Identify which cell holds the provided text, then report its [X, Y] central coordinate. 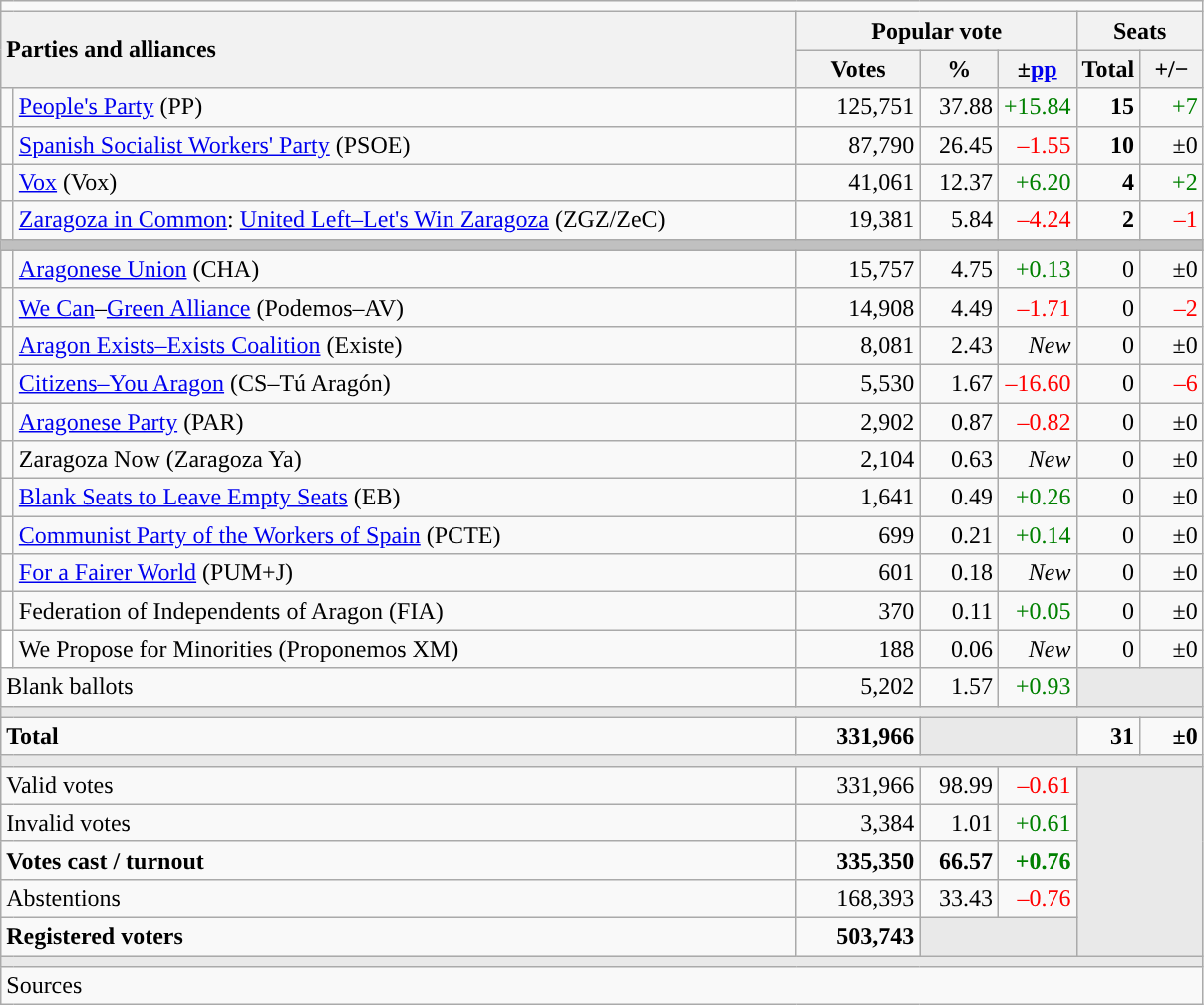
4 [1108, 182]
5.84 [959, 220]
15,757 [858, 269]
Abstentions [399, 898]
Seats [1140, 31]
We Propose for Minorities (Proponemos XM) [405, 649]
0.11 [959, 611]
1.67 [959, 383]
188 [858, 649]
37.88 [959, 107]
+6.20 [1037, 182]
5,202 [858, 687]
Aragon Exists–Exists Coalition (Existe) [405, 345]
People's Party (PP) [405, 107]
0.63 [959, 460]
12.37 [959, 182]
87,790 [858, 145]
Federation of Independents of Aragon (FIA) [405, 611]
1.57 [959, 687]
0.87 [959, 422]
Zaragoza in Common: United Left–Let's Win Zaragoza (ZGZ/ZeC) [405, 220]
Aragonese Union (CHA) [405, 269]
Zaragoza Now (Zaragoza Ya) [405, 460]
503,743 [858, 936]
14,908 [858, 307]
–16.60 [1037, 383]
4.75 [959, 269]
+7 [1172, 107]
+/− [1172, 69]
+0.14 [1037, 535]
+0.13 [1037, 269]
0.49 [959, 498]
+0.61 [1037, 823]
–2 [1172, 307]
4.49 [959, 307]
0.06 [959, 649]
0.18 [959, 573]
699 [858, 535]
Valid votes [399, 785]
601 [858, 573]
% [959, 69]
1,641 [858, 498]
Citizens–You Aragon (CS–Tú Aragón) [405, 383]
26.45 [959, 145]
15 [1108, 107]
Spanish Socialist Workers' Party (PSOE) [405, 145]
125,751 [858, 107]
2,902 [858, 422]
For a Fairer World (PUM+J) [405, 573]
2.43 [959, 345]
+0.05 [1037, 611]
Popular vote [937, 31]
Blank ballots [399, 687]
370 [858, 611]
0.21 [959, 535]
–1.55 [1037, 145]
5,530 [858, 383]
3,384 [858, 823]
Vox (Vox) [405, 182]
Communist Party of the Workers of Spain (PCTE) [405, 535]
8,081 [858, 345]
+0.76 [1037, 860]
Aragonese Party (PAR) [405, 422]
31 [1108, 736]
Blank Seats to Leave Empty Seats (EB) [405, 498]
–0.76 [1037, 898]
19,381 [858, 220]
33.43 [959, 898]
2 [1108, 220]
–1 [1172, 220]
Sources [602, 986]
10 [1108, 145]
Parties and alliances [399, 50]
±pp [1037, 69]
41,061 [858, 182]
98.99 [959, 785]
We Can–Green Alliance (Podemos–AV) [405, 307]
Registered voters [399, 936]
Votes cast / turnout [399, 860]
–0.82 [1037, 422]
335,350 [858, 860]
–1.71 [1037, 307]
2,104 [858, 460]
+15.84 [1037, 107]
1.01 [959, 823]
168,393 [858, 898]
–6 [1172, 383]
+0.26 [1037, 498]
–0.61 [1037, 785]
+2 [1172, 182]
66.57 [959, 860]
–4.24 [1037, 220]
Invalid votes [399, 823]
Votes [858, 69]
+0.93 [1037, 687]
